Extract the [X, Y] coordinate from the center of the cell holding the provided text.  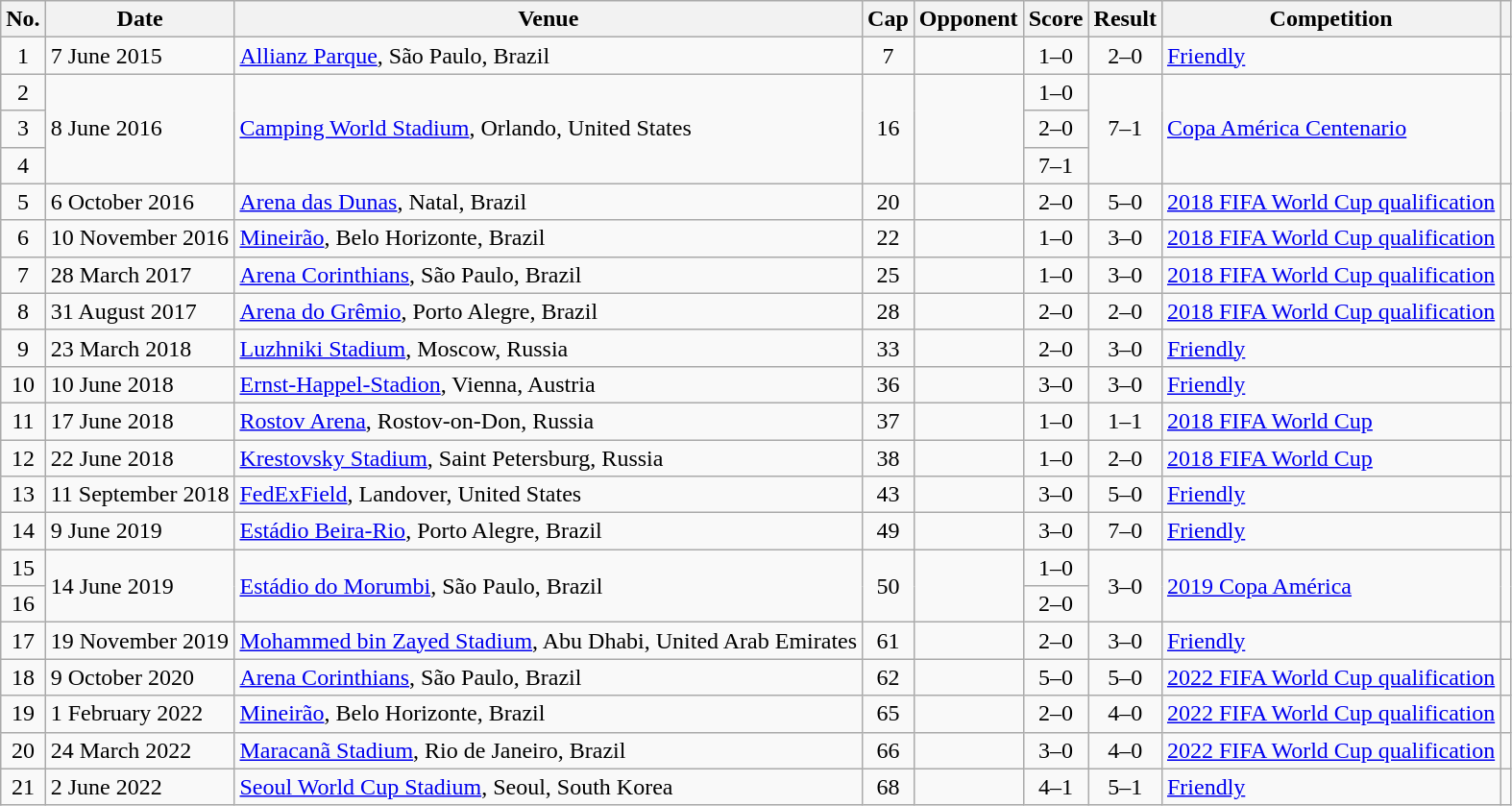
Estádio do Morumbi, São Paulo, Brazil [549, 586]
Copa América Centenario [1330, 129]
8 [23, 311]
15 [23, 568]
25 [889, 275]
10 June 2018 [140, 384]
22 [889, 238]
68 [889, 787]
12 [23, 458]
Competition [1330, 19]
6 [23, 238]
33 [889, 348]
2019 Copa América [1330, 586]
7–0 [1125, 531]
1 [23, 56]
Arena das Dunas, Natal, Brazil [549, 202]
14 June 2019 [140, 586]
5 [23, 202]
9 June 2019 [140, 531]
Luzhniki Stadium, Moscow, Russia [549, 348]
Venue [549, 19]
2 [23, 92]
17 June 2018 [140, 421]
Seoul World Cup Stadium, Seoul, South Korea [549, 787]
Cap [889, 19]
37 [889, 421]
Mohammed bin Zayed Stadium, Abu Dhabi, United Arab Emirates [549, 641]
28 March 2017 [140, 275]
28 [889, 311]
62 [889, 677]
14 [23, 531]
Ernst-Happel-Stadion, Vienna, Austria [549, 384]
13 [23, 495]
10 November 2016 [140, 238]
50 [889, 586]
5–1 [1125, 787]
19 November 2019 [140, 641]
49 [889, 531]
Krestovsky Stadium, Saint Petersburg, Russia [549, 458]
7 June 2015 [140, 56]
Rostov Arena, Rostov-on-Don, Russia [549, 421]
17 [23, 641]
22 June 2018 [140, 458]
Opponent [968, 19]
Maracanã Stadium, Rio de Janeiro, Brazil [549, 750]
65 [889, 714]
24 March 2022 [140, 750]
61 [889, 641]
4–1 [1056, 787]
Date [140, 19]
18 [23, 677]
31 August 2017 [140, 311]
8 June 2016 [140, 129]
9 October 2020 [140, 677]
9 [23, 348]
2 June 2022 [140, 787]
Estádio Beira-Rio, Porto Alegre, Brazil [549, 531]
38 [889, 458]
21 [23, 787]
3 [23, 129]
10 [23, 384]
36 [889, 384]
11 September 2018 [140, 495]
23 March 2018 [140, 348]
19 [23, 714]
66 [889, 750]
Camping World Stadium, Orlando, United States [549, 129]
43 [889, 495]
6 October 2016 [140, 202]
Arena do Grêmio, Porto Alegre, Brazil [549, 311]
Score [1056, 19]
4 [23, 165]
1–1 [1125, 421]
No. [23, 19]
11 [23, 421]
Allianz Parque, São Paulo, Brazil [549, 56]
FedExField, Landover, United States [549, 495]
1 February 2022 [140, 714]
Result [1125, 19]
